From the cell containing the given text, extract its center point as [x, y] coordinate. 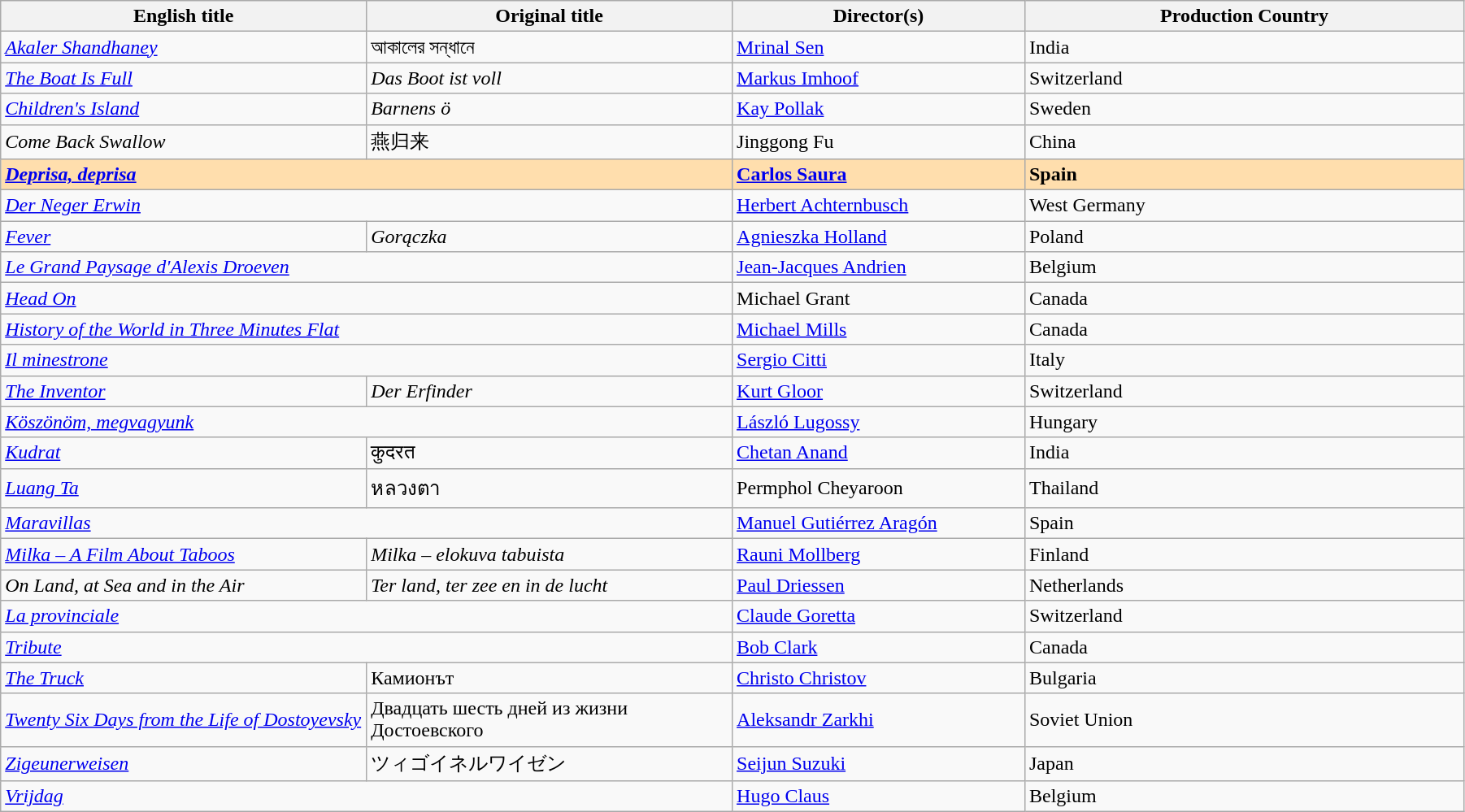
Akaler Shandhaney [184, 47]
Aleksandr Zarkhi [879, 720]
West Germany [1244, 206]
The Truck [184, 678]
Seijun Suzuki [879, 764]
Bulgaria [1244, 678]
Italy [1244, 360]
Le Grand Paysage d'Alexis Droeven [367, 267]
कुदरत [550, 453]
หลวงตา [550, 488]
The Inventor [184, 391]
Sweden [1244, 109]
Netherlands [1244, 585]
Sergio Citti [879, 360]
Paul Driessen [879, 585]
Jinggong Fu [879, 141]
Come Back Swallow [184, 141]
Tribute [367, 647]
Michael Grant [879, 298]
English title [184, 16]
Двадцать шесть дней из жизни Достоевского [550, 720]
Director(s) [879, 16]
Ter land, ter zee en in de lucht [550, 585]
Herbert Achternbusch [879, 206]
আকালের সন্ধানে [550, 47]
Zigeunerweisen [184, 764]
Milka – elokuva tabuista [550, 554]
Finland [1244, 554]
Deprisa, deprisa [367, 175]
History of the World in Three Minutes Flat [367, 329]
László Lugossy [879, 422]
Barnens ö [550, 109]
燕归来 [550, 141]
Carlos Saura [879, 175]
On Land, at Sea and in the Air [184, 585]
Agnieszka Holland [879, 237]
Kay Pollak [879, 109]
Japan [1244, 764]
Luang Ta [184, 488]
Permphol Cheyaroon [879, 488]
Kudrat [184, 453]
Rauni Mollberg [879, 554]
Chetan Anand [879, 453]
Hungary [1244, 422]
Maravillas [367, 523]
Der Erfinder [550, 391]
Christo Christov [879, 678]
Fever [184, 237]
Il minestrone [367, 360]
Kurt Gloor [879, 391]
Markus Imhoof [879, 78]
Michael Mills [879, 329]
China [1244, 141]
Bob Clark [879, 647]
Claude Goretta [879, 616]
Manuel Gutiérrez Aragón [879, 523]
Twenty Six Days from the Life of Dostoyevsky [184, 720]
Der Neger Erwin [367, 206]
Köszönöm, megvagyunk [367, 422]
Soviet Union [1244, 720]
The Boat Is Full [184, 78]
Poland [1244, 237]
Thailand [1244, 488]
La provinciale [367, 616]
Камионът [550, 678]
Milka – A Film About Taboos [184, 554]
Mrinal Sen [879, 47]
Vrijdag [367, 797]
Das Boot ist voll [550, 78]
Children's Island [184, 109]
Hugo Claus [879, 797]
Original title [550, 16]
Jean-Jacques Andrien [879, 267]
Production Country [1244, 16]
Gorączka [550, 237]
ツィゴイネルワイゼン [550, 764]
Head On [367, 298]
